Output the [X, Y] coordinate of the center of the cell containing the given text.  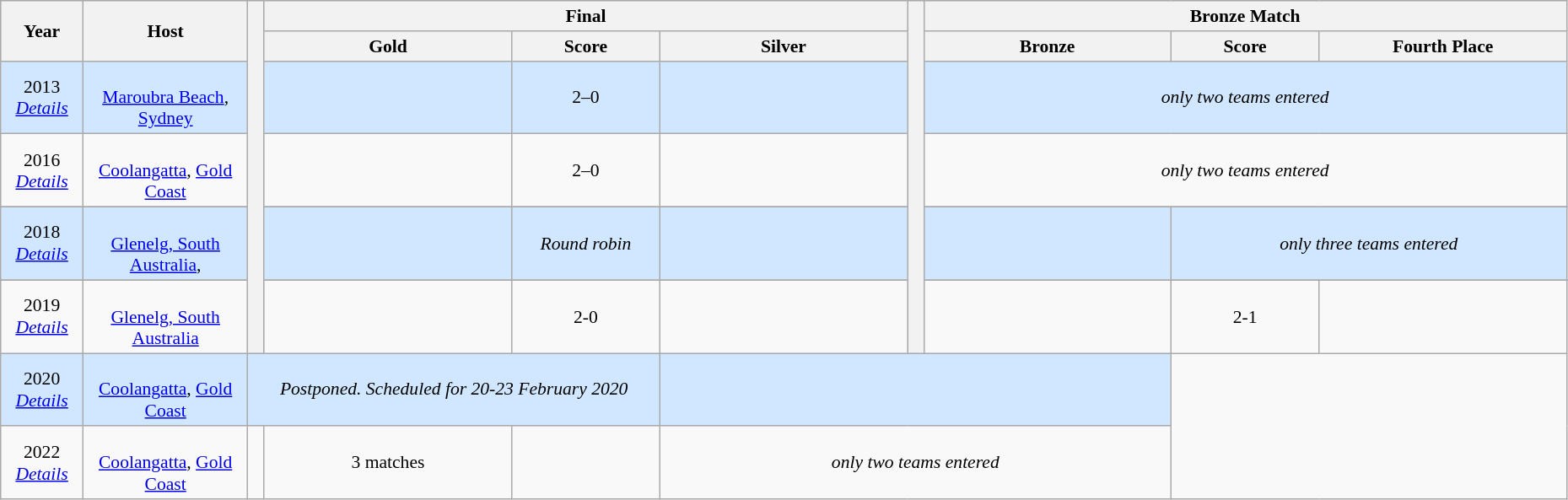
Bronze Match [1245, 16]
2-0 [586, 317]
Postponed. Scheduled for 20-23 February 2020 [454, 390]
3 matches [388, 464]
Gold [388, 46]
Glenelg, South Australia [165, 317]
Host [165, 30]
2020 Details [42, 390]
2016 Details [42, 170]
Bronze [1048, 46]
2018 Details [42, 245]
Year [42, 30]
Round robin [586, 245]
Fourth Place [1442, 46]
Final [585, 16]
Maroubra Beach, Sydney [165, 98]
Silver [783, 46]
only three teams entered [1368, 245]
2022 Details [42, 464]
Glenelg, South Australia, [165, 245]
2-1 [1245, 317]
2013 Details [42, 98]
2019 Details [42, 317]
